For the text-containing cell, return its midpoint in (X, Y) coordinate format. 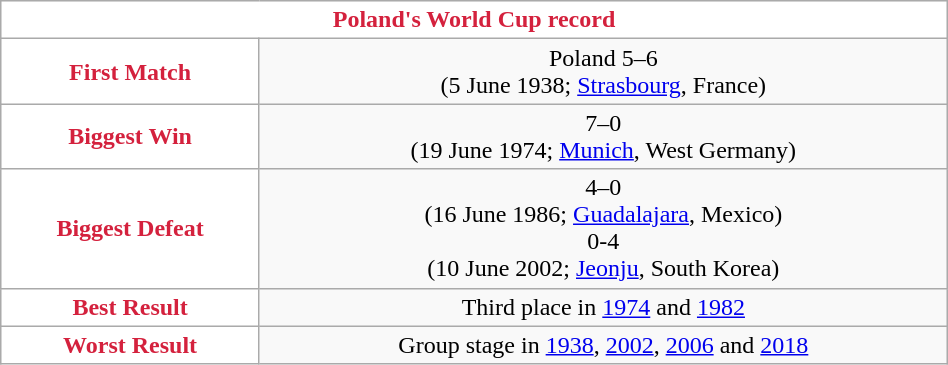
Worst Result (130, 345)
First Match (130, 72)
4–0 (16 June 1986; Guadalajara, Mexico) 0-4 (10 June 2002; Jeonju, South Korea) (603, 228)
Group stage in 1938, 2002, 2006 and 2018 (603, 345)
Poland's World Cup record (474, 20)
Biggest Win (130, 136)
Poland 5–6 (5 June 1938; Strasbourg, France) (603, 72)
7–0 (19 June 1974; Munich, West Germany) (603, 136)
Biggest Defeat (130, 228)
Third place in 1974 and 1982 (603, 307)
Best Result (130, 307)
